Output the (x, y) coordinate of the center of the cell containing the given text.  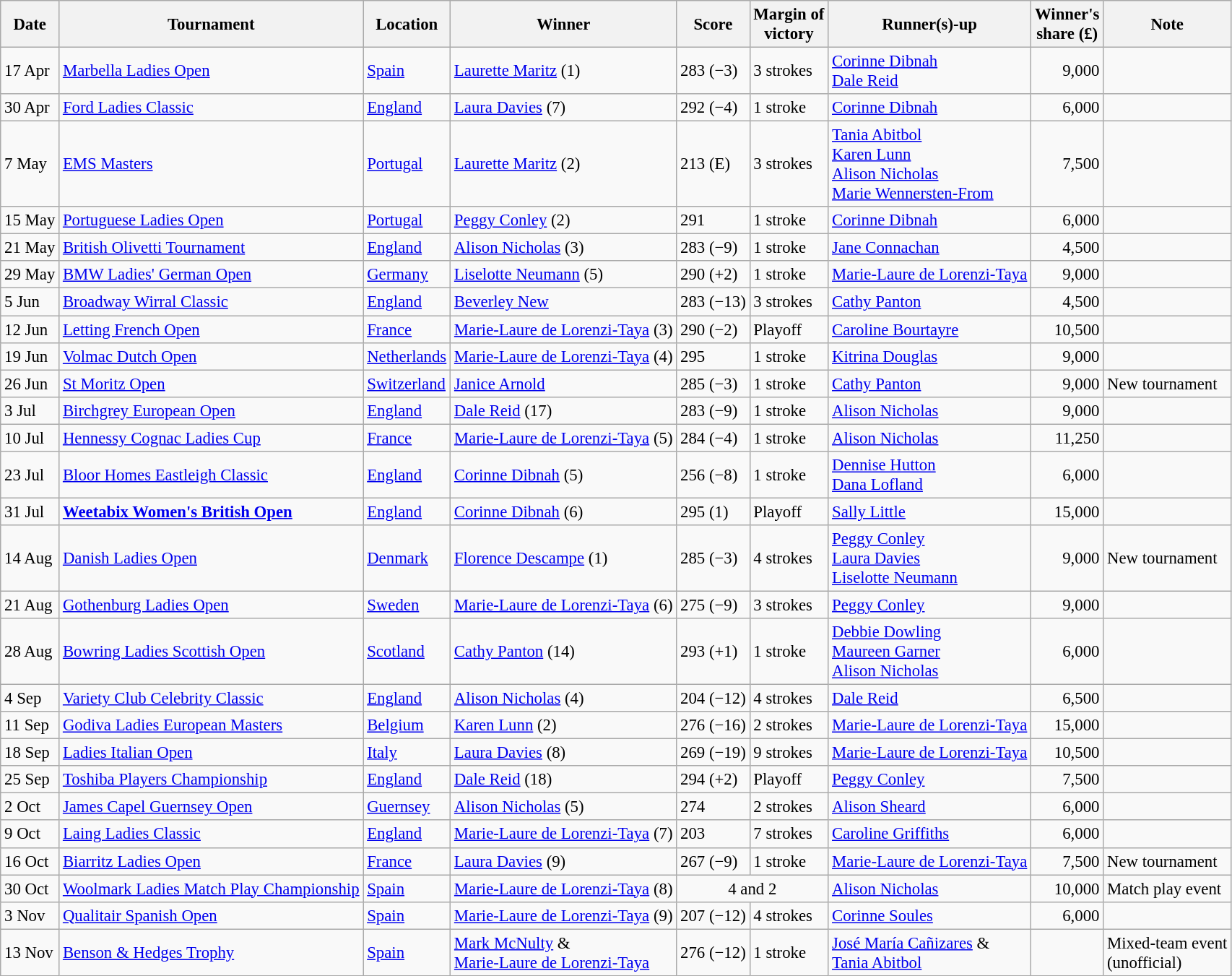
Marie-Laure de Lorenzi-Taya (9) (563, 915)
Dale Reid (930, 699)
Alison Nicholas (5) (563, 807)
23 Jul (30, 475)
Laurette Maritz (2) (563, 165)
Switzerland (407, 384)
291 (713, 220)
26 Jun (30, 384)
Location (407, 25)
Beverley New (563, 302)
Laurette Maritz (1) (563, 71)
15 May (30, 220)
BMW Ladies' German Open (211, 275)
Denmark (407, 558)
Karen Lunn (2) (563, 725)
Alison Nicholas (4) (563, 699)
Portuguese Ladies Open (211, 220)
207 (−12) (713, 915)
Toshiba Players Championship (211, 779)
11,250 (1067, 438)
Marie-Laure de Lorenzi-Taya (3) (563, 329)
British Olivetti Tournament (211, 248)
Godiva Ladies European Masters (211, 725)
4 and 2 (752, 889)
30 Apr (30, 108)
276 (−12) (713, 952)
9 strokes (789, 753)
Score (713, 25)
Date (30, 25)
7 strokes (789, 834)
283 (−3) (713, 71)
269 (−19) (713, 753)
Tania Abitbol Karen Lunn Alison Nicholas Marie Wennersten-From (930, 165)
Ladies Italian Open (211, 753)
284 (−4) (713, 438)
295 (713, 356)
Guernsey (407, 807)
Bloor Homes Eastleigh Classic (211, 475)
Laura Davies (7) (563, 108)
Benson & Hedges Trophy (211, 952)
21 Aug (30, 605)
30 Oct (30, 889)
203 (713, 834)
Marie-Laure de Lorenzi-Taya (8) (563, 889)
Alison Nicholas (3) (563, 248)
Florence Descampe (1) (563, 558)
16 Oct (30, 861)
3 Jul (30, 410)
Sweden (407, 605)
Winner'sshare (£) (1067, 25)
Peggy Conley Laura Davies Liselotte Neumann (930, 558)
295 (1) (713, 511)
Dennise Hutton Dana Lofland (930, 475)
Weetabix Women's British Open (211, 511)
204 (−12) (713, 699)
Tournament (211, 25)
Corinne Soules (930, 915)
EMS Masters (211, 165)
Laura Davies (8) (563, 753)
Corinne Dibnah (5) (563, 475)
José María Cañizares & Tania Abitbol (930, 952)
Margin ofvictory (789, 25)
Corinne Dibnah (6) (563, 511)
5 Jun (30, 302)
Mixed-team event(unofficial) (1167, 952)
267 (−9) (713, 861)
Marie-Laure de Lorenzi-Taya (4) (563, 356)
256 (−8) (713, 475)
James Capel Guernsey Open (211, 807)
Kitrina Douglas (930, 356)
Janice Arnold (563, 384)
11 Sep (30, 725)
Qualitair Spanish Open (211, 915)
Hennessy Cognac Ladies Cup (211, 438)
Sally Little (930, 511)
Broadway Wirral Classic (211, 302)
28 Aug (30, 652)
12 Jun (30, 329)
10 Jul (30, 438)
Alison Sheard (930, 807)
Jane Connachan (930, 248)
Mark McNulty & Marie-Laure de Lorenzi-Taya (563, 952)
4 Sep (30, 699)
13 Nov (30, 952)
6,500 (1067, 699)
Belgium (407, 725)
Caroline Bourtayre (930, 329)
Marie-Laure de Lorenzi-Taya (5) (563, 438)
Volmac Dutch Open (211, 356)
18 Sep (30, 753)
Ford Ladies Classic (211, 108)
290 (−2) (713, 329)
19 Jun (30, 356)
Scotland (407, 652)
31 Jul (30, 511)
17 Apr (30, 71)
Laing Ladies Classic (211, 834)
29 May (30, 275)
Note (1167, 25)
283 (−13) (713, 302)
274 (713, 807)
276 (−16) (713, 725)
Dale Reid (17) (563, 410)
Marie-Laure de Lorenzi-Taya (6) (563, 605)
Laura Davies (9) (563, 861)
Italy (407, 753)
Winner (563, 25)
294 (+2) (713, 779)
Variety Club Celebrity Classic (211, 699)
9 Oct (30, 834)
Liselotte Neumann (5) (563, 275)
2 Oct (30, 807)
14 Aug (30, 558)
Dale Reid (18) (563, 779)
290 (+2) (713, 275)
293 (+1) (713, 652)
Germany (407, 275)
Runner(s)-up (930, 25)
3 Nov (30, 915)
Birchgrey European Open (211, 410)
Netherlands (407, 356)
Peggy Conley (2) (563, 220)
Biarritz Ladies Open (211, 861)
Gothenburg Ladies Open (211, 605)
Danish Ladies Open (211, 558)
Corinne Dibnah Dale Reid (930, 71)
292 (−4) (713, 108)
21 May (30, 248)
Cathy Panton (14) (563, 652)
Match play event (1167, 889)
Debbie Dowling Maureen Garner Alison Nicholas (930, 652)
Caroline Griffiths (930, 834)
7 May (30, 165)
275 (−9) (713, 605)
213 (E) (713, 165)
Bowring Ladies Scottish Open (211, 652)
Marie-Laure de Lorenzi-Taya (7) (563, 834)
Marbella Ladies Open (211, 71)
10,000 (1067, 889)
25 Sep (30, 779)
Letting French Open (211, 329)
Woolmark Ladies Match Play Championship (211, 889)
St Moritz Open (211, 384)
